Scan for the cell matching the given text and deliver its [x, y] coordinate at center. 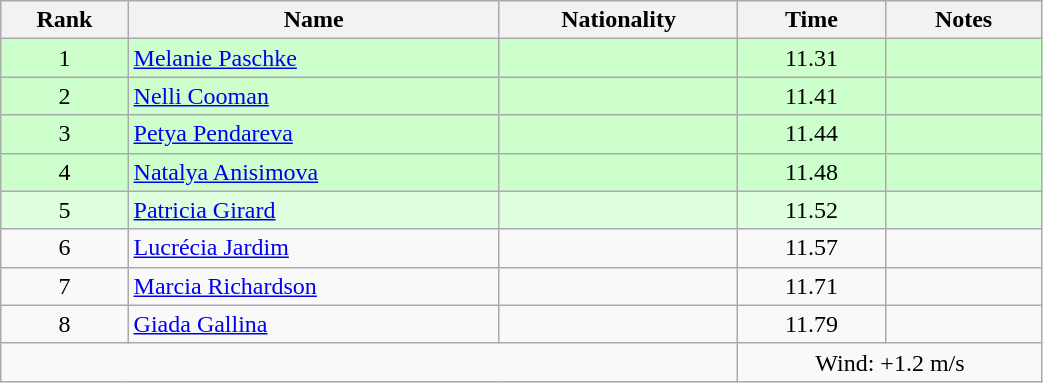
Name [314, 20]
Notes [964, 20]
8 [64, 324]
11.57 [812, 248]
11.71 [812, 286]
Nelli Cooman [314, 96]
Giada Gallina [314, 324]
4 [64, 172]
Marcia Richardson [314, 286]
Lucrécia Jardim [314, 248]
1 [64, 58]
6 [64, 248]
7 [64, 286]
Natalya Anisimova [314, 172]
Wind: +1.2 m/s [890, 362]
Time [812, 20]
11.48 [812, 172]
11.41 [812, 96]
2 [64, 96]
11.31 [812, 58]
5 [64, 210]
Rank [64, 20]
3 [64, 134]
Nationality [618, 20]
Patricia Girard [314, 210]
11.52 [812, 210]
11.44 [812, 134]
Petya Pendareva [314, 134]
Melanie Paschke [314, 58]
11.79 [812, 324]
